Capture the cell that displays the provided text and extract its [x, y] central coordinate. 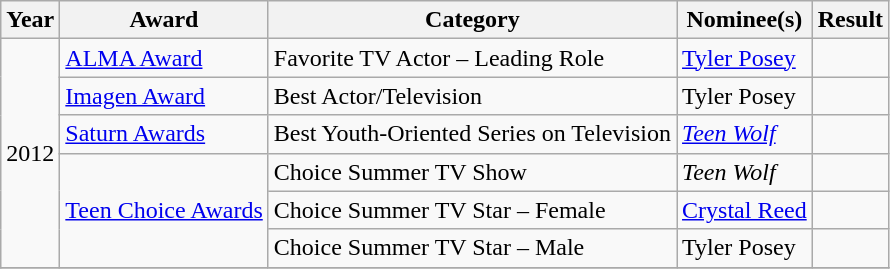
Choice Summer TV Star – Male [472, 248]
Nominee(s) [745, 20]
Choice Summer TV Show [472, 172]
Favorite TV Actor – Leading Role [472, 58]
Award [164, 20]
Saturn Awards [164, 134]
ALMA Award [164, 58]
2012 [30, 153]
Year [30, 20]
Best Youth-Oriented Series on Television [472, 134]
Crystal Reed [745, 210]
Category [472, 20]
Imagen Award [164, 96]
Best Actor/Television [472, 96]
Result [850, 20]
Teen Choice Awards [164, 210]
Choice Summer TV Star – Female [472, 210]
